Detect which cell encompasses the target text, then output its (X, Y) center coordinate. 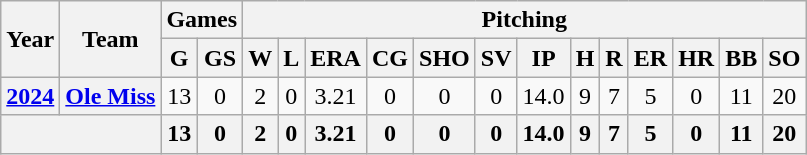
L (292, 58)
ER (650, 58)
ERA (336, 58)
BB (742, 58)
SV (496, 58)
Ole Miss (110, 96)
HR (696, 58)
Year (30, 39)
SHO (445, 58)
GS (220, 58)
2024 (30, 96)
H (585, 58)
R (614, 58)
CG (390, 58)
W (260, 58)
SO (784, 58)
IP (544, 58)
G (180, 58)
Games (202, 20)
Pitching (524, 20)
Team (110, 39)
